Capture the cell that displays the provided text and extract its (X, Y) central coordinate. 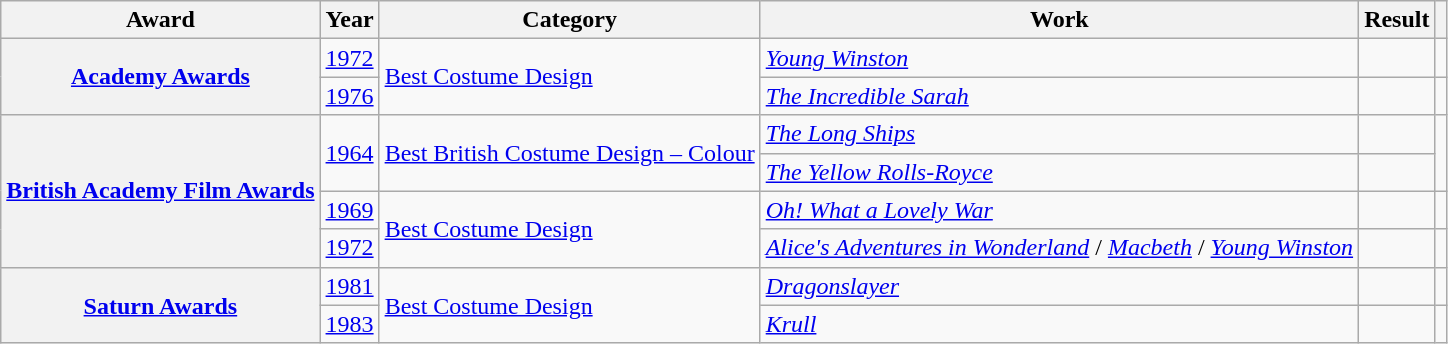
Academy Awards (160, 77)
Saturn Awards (160, 305)
The Long Ships (1059, 134)
Result (1397, 20)
British Academy Film Awards (160, 191)
Work (1059, 20)
1983 (350, 324)
1964 (350, 153)
Young Winston (1059, 58)
Oh! What a Lovely War (1059, 210)
Alice's Adventures in Wonderland / Macbeth / Young Winston (1059, 248)
Best British Costume Design – Colour (570, 153)
The Incredible Sarah (1059, 96)
Year (350, 20)
Award (160, 20)
The Yellow Rolls-Royce (1059, 172)
Category (570, 20)
Dragonslayer (1059, 286)
1969 (350, 210)
Krull (1059, 324)
1981 (350, 286)
1976 (350, 96)
